Determine the (x, y) coordinate at the center of the cell enclosing the given text.  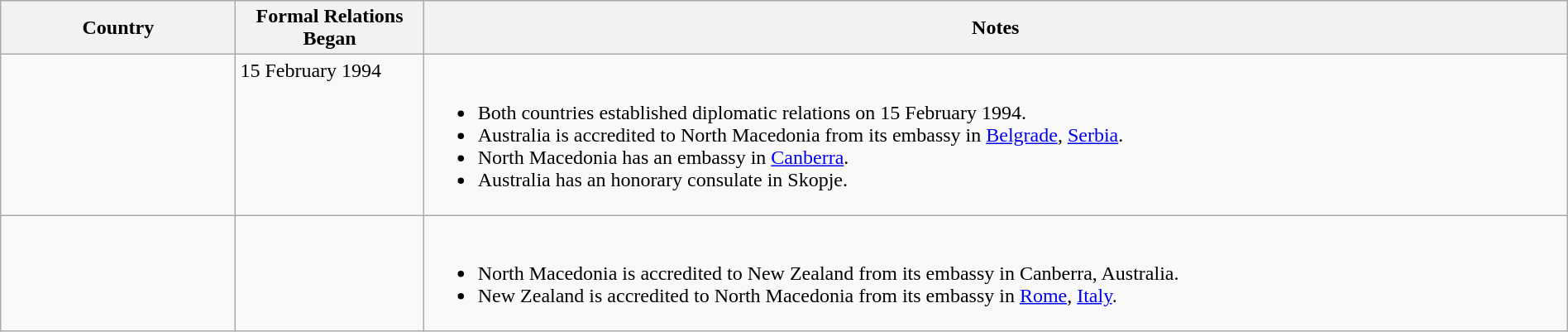
Formal Relations Began (329, 28)
Notes (996, 28)
15 February 1994 (329, 135)
Country (118, 28)
